Provide the (X, Y) coordinate of the cell's center where the given text is located.  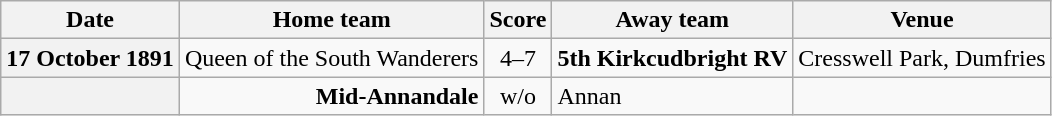
Away team (672, 20)
17 October 1891 (90, 58)
Venue (922, 20)
Queen of the South Wanderers (332, 58)
5th Kirkcudbright RV (672, 58)
w/o (518, 96)
Date (90, 20)
Home team (332, 20)
4–7 (518, 58)
Score (518, 20)
Annan (672, 96)
Mid-Annandale (332, 96)
Cresswell Park, Dumfries (922, 58)
